Pinpoint the cell where the given text exists, returning its [X, Y] midpoint coordinate. 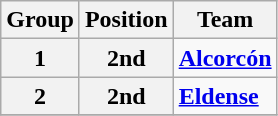
Position [126, 20]
1 [40, 58]
Group [40, 20]
Team [225, 20]
Alcorcón [225, 58]
Eldense [225, 96]
2 [40, 96]
